Identify which cell holds the provided text, then report its (X, Y) central coordinate. 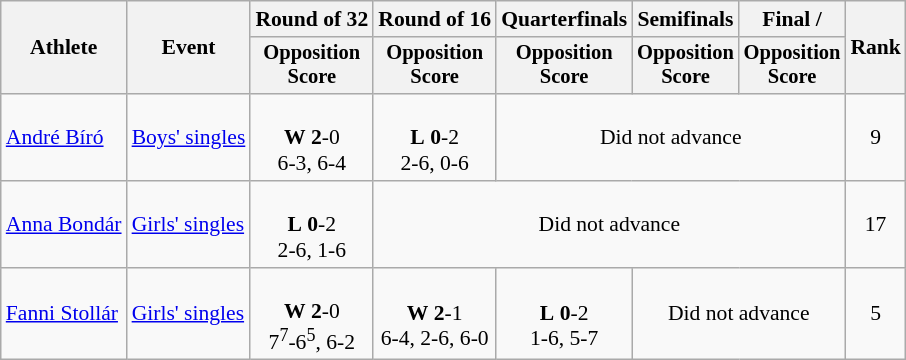
9 (876, 138)
W 2-1 6-4, 2-6, 6-0 (434, 314)
17 (876, 224)
L 0-2 1-6, 5-7 (564, 314)
Semifinals (686, 19)
W 2-0 77-65, 6-2 (312, 314)
L 0-2 2-6, 1-6 (312, 224)
Anna Bondár (64, 224)
Quarterfinals (564, 19)
André Bíró (64, 138)
Fanni Stollár (64, 314)
5 (876, 314)
L 0-2 2-6, 0-6 (434, 138)
Round of 16 (434, 19)
Athlete (64, 48)
Final / (792, 19)
Event (189, 48)
Rank (876, 48)
Boys' singles (189, 138)
W 2-0 6-3, 6-4 (312, 138)
Round of 32 (312, 19)
